Identify which cell holds the provided text, then report its (X, Y) central coordinate. 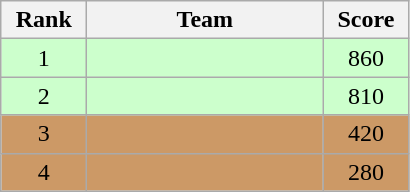
860 (366, 58)
280 (366, 172)
2 (44, 96)
Team (205, 20)
1 (44, 58)
Score (366, 20)
420 (366, 134)
3 (44, 134)
Rank (44, 20)
4 (44, 172)
810 (366, 96)
